Return the [x, y] coordinate for the center point of the cell that contains the specified text.  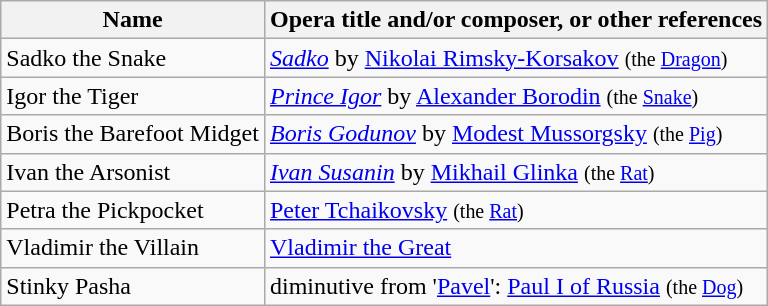
Ivan the Arsonist [133, 172]
Sadko the Snake [133, 58]
Sadko by Nikolai Rimsky-Korsakov (the Dragon) [516, 58]
Vladimir the Villain [133, 248]
Boris the Barefoot Midget [133, 134]
Prince Igor by Alexander Borodin (the Snake) [516, 96]
Ivan Susanin by Mikhail Glinka (the Rat) [516, 172]
Petra the Pickpocket [133, 210]
Boris Godunov by Modest Mussorgsky (the Pig) [516, 134]
diminutive from 'Pavel': Paul I of Russia (the Dog) [516, 286]
Stinky Pasha [133, 286]
Vladimir the Great [516, 248]
Opera title and/or composer, or other references [516, 20]
Name [133, 20]
Peter Tchaikovsky (the Rat) [516, 210]
Igor the Tiger [133, 96]
